From the cell containing the given text, extract its center point as (X, Y) coordinate. 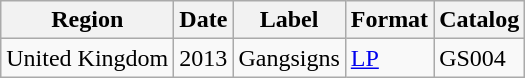
2013 (204, 58)
Region (88, 20)
Gangsigns (289, 58)
Date (204, 20)
United Kingdom (88, 58)
GS004 (480, 58)
Label (289, 20)
Format (389, 20)
Catalog (480, 20)
LP (389, 58)
